Identify which cell holds the provided text, then report its (x, y) central coordinate. 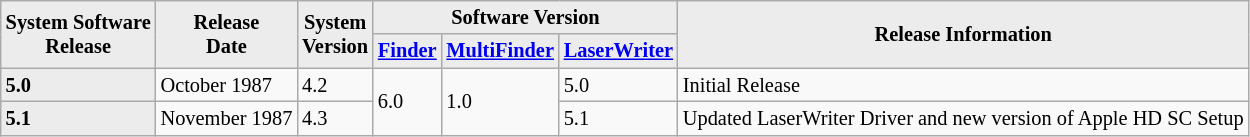
October 1987 (227, 85)
Release Information (964, 34)
November 1987 (227, 118)
Updated LaserWriter Driver and new version of Apple HD SC Setup (964, 118)
Finder (408, 51)
Software Version (526, 17)
System SoftwareRelease (78, 34)
SystemVersion (335, 34)
1.0 (500, 102)
ReleaseDate (227, 34)
Initial Release (964, 85)
4.2 (335, 85)
6.0 (408, 102)
MultiFinder (500, 51)
LaserWriter (618, 51)
4.3 (335, 118)
